Determine the (X, Y) coordinate at the center of the cell enclosing the given text.  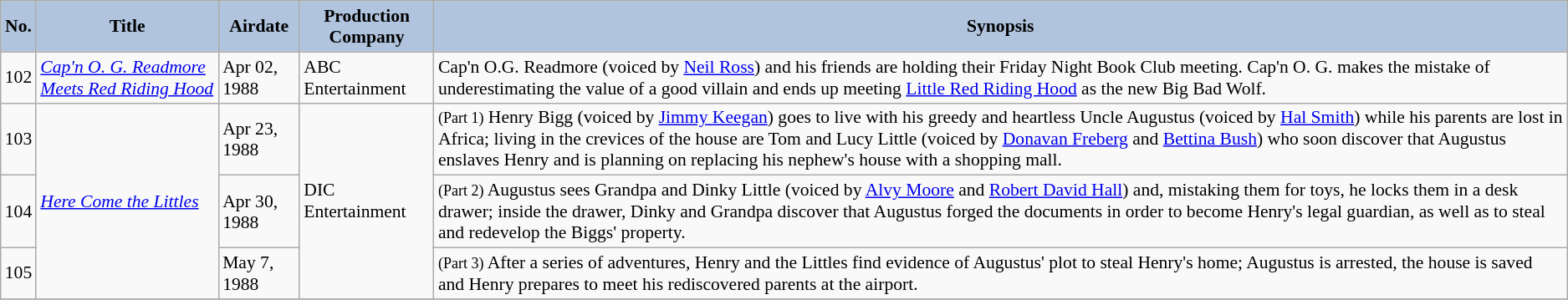
105 (18, 274)
No. (18, 27)
Production Company (366, 27)
DIC Entertainment (366, 201)
Apr 02, 1988 (259, 77)
May 7, 1988 (259, 274)
ABC Entertainment (366, 77)
Title (127, 27)
Synopsis (1000, 27)
Cap'n O. G. Readmore Meets Red Riding Hood (127, 77)
103 (18, 139)
Airdate (259, 27)
Apr 23, 1988 (259, 139)
Apr 30, 1988 (259, 212)
Here Come the Littles (127, 201)
102 (18, 77)
104 (18, 212)
